From the cell containing the given text, extract its center point as (x, y) coordinate. 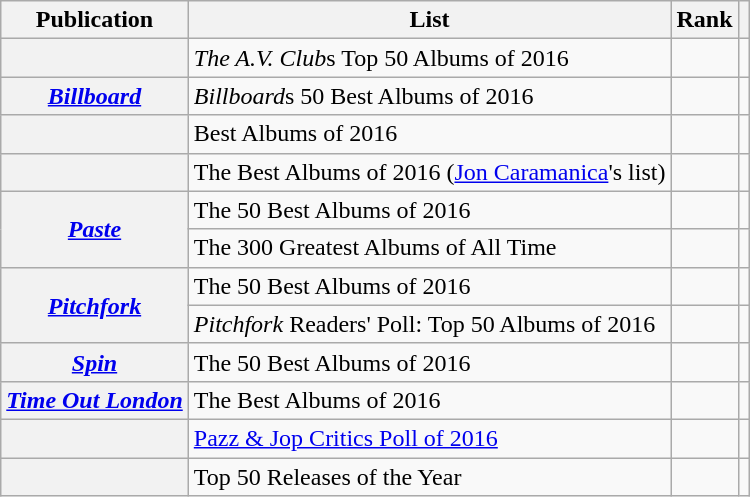
The A.V. Clubs Top 50 Albums of 2016 (430, 58)
Billboards 50 Best Albums of 2016 (430, 96)
Pitchfork (95, 305)
Top 50 Releases of the Year (430, 477)
Spin (95, 362)
Time Out London (95, 400)
Publication (95, 20)
Rank (704, 20)
The 300 Greatest Albums of All Time (430, 248)
List (430, 20)
The Best Albums of 2016 (Jon Caramanica's list) (430, 172)
Pitchfork Readers' Poll: Top 50 Albums of 2016 (430, 324)
Pazz & Jop Critics Poll of 2016 (430, 438)
Paste (95, 229)
Billboard (95, 96)
Best Albums of 2016 (430, 134)
The Best Albums of 2016 (430, 400)
